Output the (x, y) coordinate of the center of the cell containing the given text.  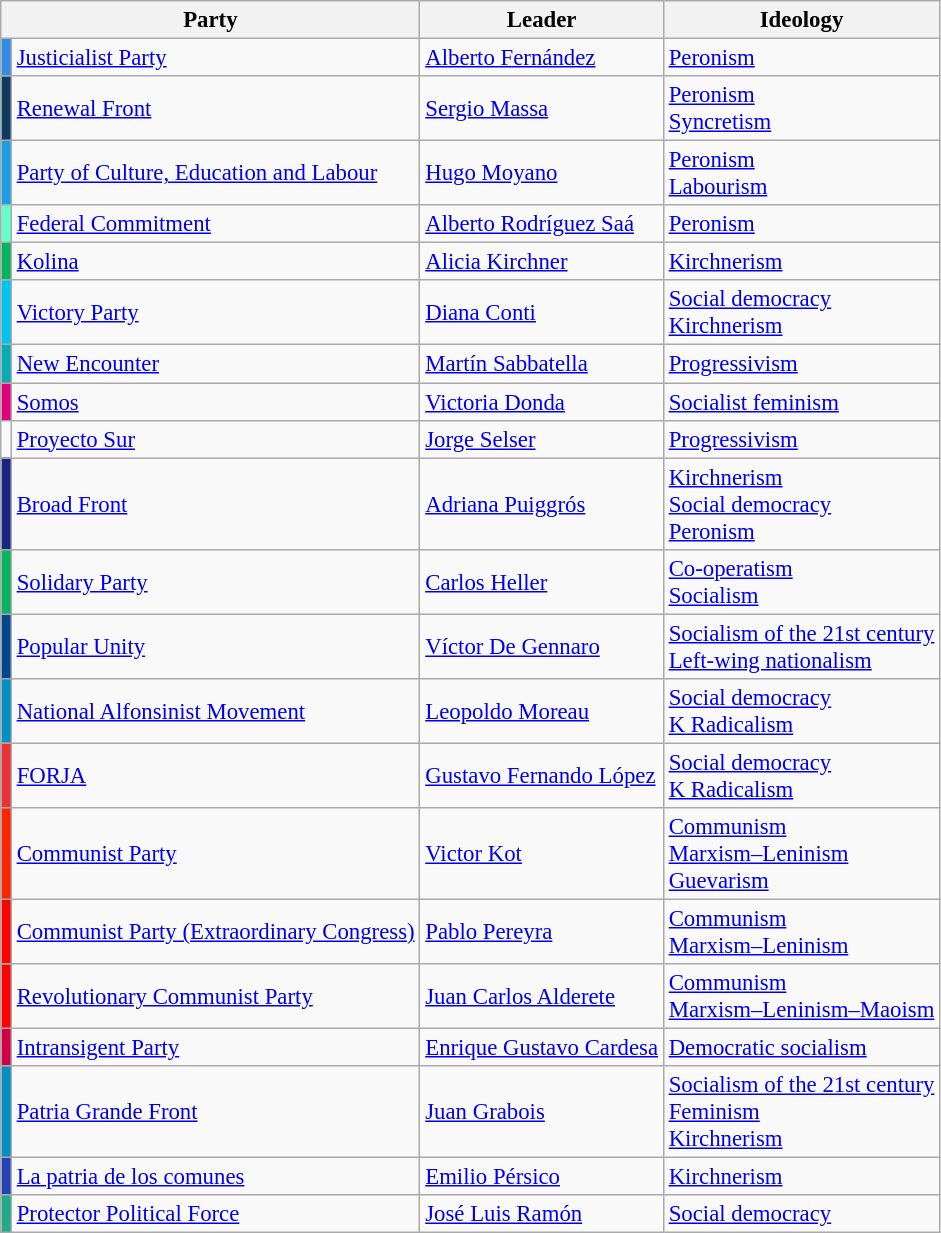
Kolina (216, 262)
Communist Party (216, 854)
Justicialist Party (216, 58)
José Luis Ramón (542, 1214)
Democratic socialism (801, 1048)
Alicia Kirchner (542, 262)
Somos (216, 402)
Victoria Donda (542, 402)
Sergio Massa (542, 108)
Hugo Moyano (542, 174)
Federal Commitment (216, 224)
Emilio Pérsico (542, 1177)
Socialism of the 21st centuryFeminismKirchnerism (801, 1112)
Enrique Gustavo Cardesa (542, 1048)
Renewal Front (216, 108)
CommunismMarxism–LeninismGuevarism (801, 854)
PeronismLabourism (801, 174)
Party (210, 20)
Leader (542, 20)
Pablo Pereyra (542, 932)
Communist Party (Extraordinary Congress) (216, 932)
Patria Grande Front (216, 1112)
Diana Conti (542, 312)
Protector Political Force (216, 1214)
Popular Unity (216, 646)
Juan Carlos Alderete (542, 996)
Party of Culture, Education and Labour (216, 174)
Víctor De Gennaro (542, 646)
CommunismMarxism–Leninism–Maoism (801, 996)
Socialist feminism (801, 402)
Victory Party (216, 312)
PeronismSyncretism (801, 108)
Carlos Heller (542, 582)
Solidary Party (216, 582)
La patria de los comunes (216, 1177)
KirchnerismSocial democracyPeronism (801, 504)
Social democracyKirchnerism (801, 312)
Ideology (801, 20)
Leopoldo Moreau (542, 712)
Proyecto Sur (216, 439)
Alberto Fernández (542, 58)
Revolutionary Communist Party (216, 996)
Juan Grabois (542, 1112)
Victor Kot (542, 854)
Martín Sabbatella (542, 364)
Socialism of the 21st centuryLeft-wing nationalism (801, 646)
New Encounter (216, 364)
Social democracy (801, 1214)
Gustavo Fernando López (542, 776)
Intransigent Party (216, 1048)
Co-operatismSocialism (801, 582)
CommunismMarxism–Leninism (801, 932)
FORJA (216, 776)
National Alfonsinist Movement (216, 712)
Alberto Rodríguez Saá (542, 224)
Adriana Puiggrós (542, 504)
Broad Front (216, 504)
Jorge Selser (542, 439)
